Return [X, Y] of the center of cell containing provided text 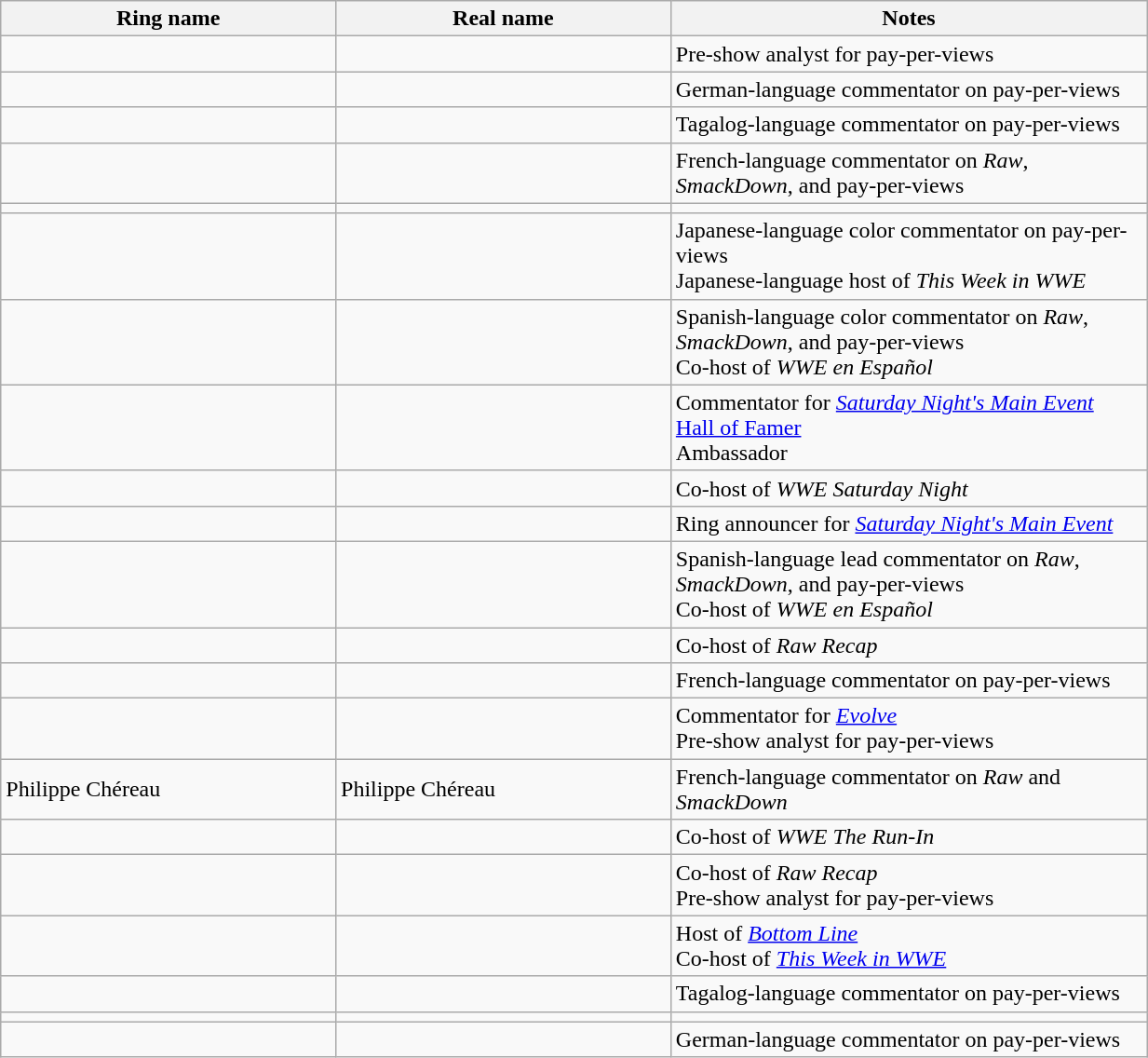
Ring announcer for Saturday Night's Main Event [909, 523]
French-language commentator on pay-per-views [909, 681]
Commentator for EvolvePre-show analyst for pay-per-views [909, 728]
Ring name [169, 19]
Spanish-language lead commentator on Raw, SmackDown, and pay-per-viewsCo-host of WWE en Español [909, 584]
Co-host of WWE Saturday Night [909, 488]
Commentator for Saturday Night's Main EventHall of FamerAmbassador [909, 427]
Notes [909, 19]
Japanese-language color commentator on pay-per-viewsJapanese-language host of This Week in WWE [909, 256]
Real name [504, 19]
Host of Bottom LineCo-host of This Week in WWE [909, 946]
Co-host of Raw Recap [909, 645]
French-language commentator on Raw and SmackDown [909, 790]
Spanish-language color commentator on Raw, SmackDown, and pay-per-viewsCo-host of WWE en Español [909, 342]
Co-host of WWE The Run-In [909, 837]
French-language commentator on Raw, SmackDown, and pay-per-views [909, 173]
Pre-show analyst for pay-per-views [909, 54]
Co-host of Raw RecapPre-show analyst for pay-per-views [909, 885]
